Locate the cell with the specified text and output its (X, Y) center coordinate. 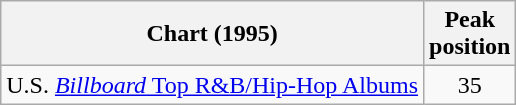
U.S. Billboard Top R&B/Hip-Hop Albums (212, 85)
Chart (1995) (212, 34)
Peakposition (470, 34)
35 (470, 85)
